Extract the [x, y] coordinate from the center of the cell holding the provided text.  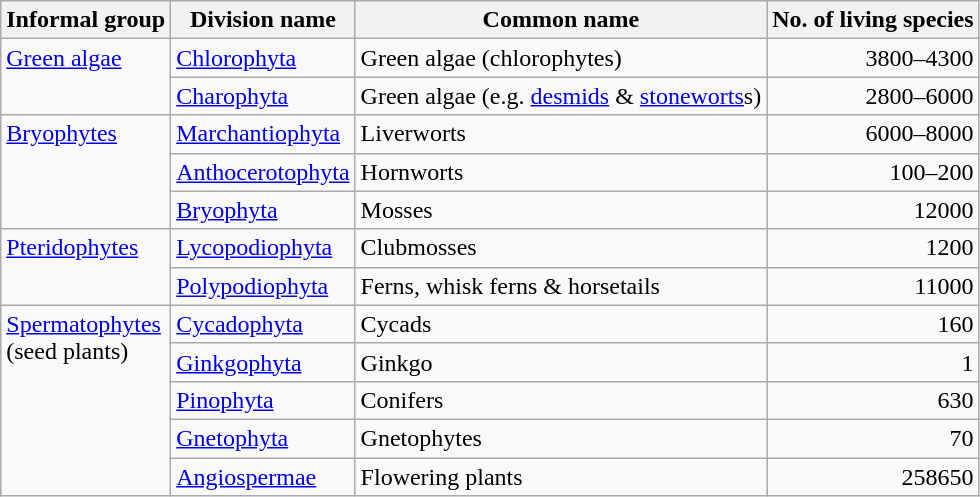
No. of living species [873, 20]
Pteridophytes [86, 267]
Green algae (chlorophytes) [561, 58]
1 [873, 362]
Ferns, whisk ferns & horsetails [561, 286]
6000–8000 [873, 134]
Pinophyta [263, 400]
12000 [873, 210]
258650 [873, 477]
3800–4300 [873, 58]
1200 [873, 248]
Anthocerotophyta [263, 172]
Chlorophyta [263, 58]
Bryophyta [263, 210]
Spermatophytes(seed plants) [86, 400]
Conifers [561, 400]
Mosses [561, 210]
Common name [561, 20]
Ginkgophyta [263, 362]
100–200 [873, 172]
Flowering plants [561, 477]
11000 [873, 286]
Bryophytes [86, 172]
Cycadophyta [263, 324]
Green algae [86, 77]
Informal group [86, 20]
Green algae (e.g. desmids & stonewortss) [561, 96]
70 [873, 438]
Ginkgo [561, 362]
Lycopodiophyta [263, 248]
630 [873, 400]
Gnetophytes [561, 438]
Angiospermae [263, 477]
160 [873, 324]
Charophyta [263, 96]
Polypodiophyta [263, 286]
Clubmosses [561, 248]
Marchantiophyta [263, 134]
Cycads [561, 324]
Liverworts [561, 134]
Hornworts [561, 172]
Gnetophyta [263, 438]
Division name [263, 20]
2800–6000 [873, 96]
